Output the [x, y] coordinate of the center of the cell containing the given text.  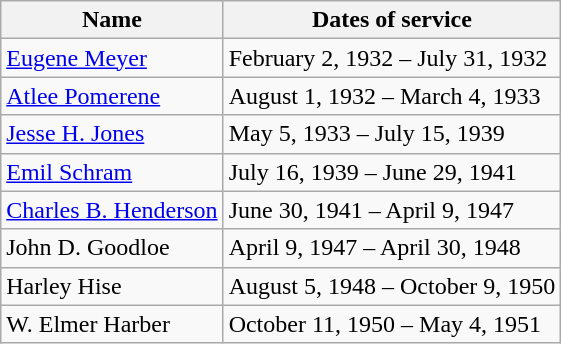
August 1, 1932 – March 4, 1933 [392, 96]
Dates of service [392, 20]
John D. Goodloe [112, 248]
Eugene Meyer [112, 58]
Harley Hise [112, 286]
June 30, 1941 – April 9, 1947 [392, 210]
April 9, 1947 – April 30, 1948 [392, 248]
Emil Schram [112, 172]
Atlee Pomerene [112, 96]
W. Elmer Harber [112, 324]
July 16, 1939 – June 29, 1941 [392, 172]
August 5, 1948 – October 9, 1950 [392, 286]
May 5, 1933 – July 15, 1939 [392, 134]
February 2, 1932 – July 31, 1932 [392, 58]
October 11, 1950 – May 4, 1951 [392, 324]
Name [112, 20]
Charles B. Henderson [112, 210]
Jesse H. Jones [112, 134]
